From the cell containing the given text, extract its center point as [x, y] coordinate. 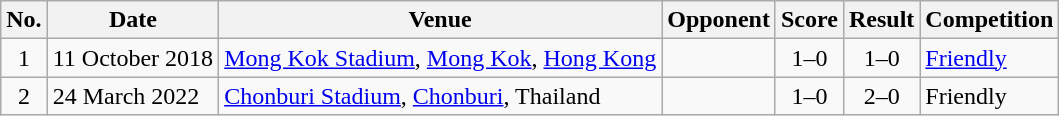
24 March 2022 [132, 96]
Date [132, 20]
Result [881, 20]
Opponent [719, 20]
Competition [990, 20]
1 [24, 58]
Chonburi Stadium, Chonburi, Thailand [440, 96]
No. [24, 20]
Venue [440, 20]
Score [809, 20]
Mong Kok Stadium, Mong Kok, Hong Kong [440, 58]
2–0 [881, 96]
11 October 2018 [132, 58]
2 [24, 96]
